Extract the (X, Y) coordinate from the center of the cell holding the provided text.  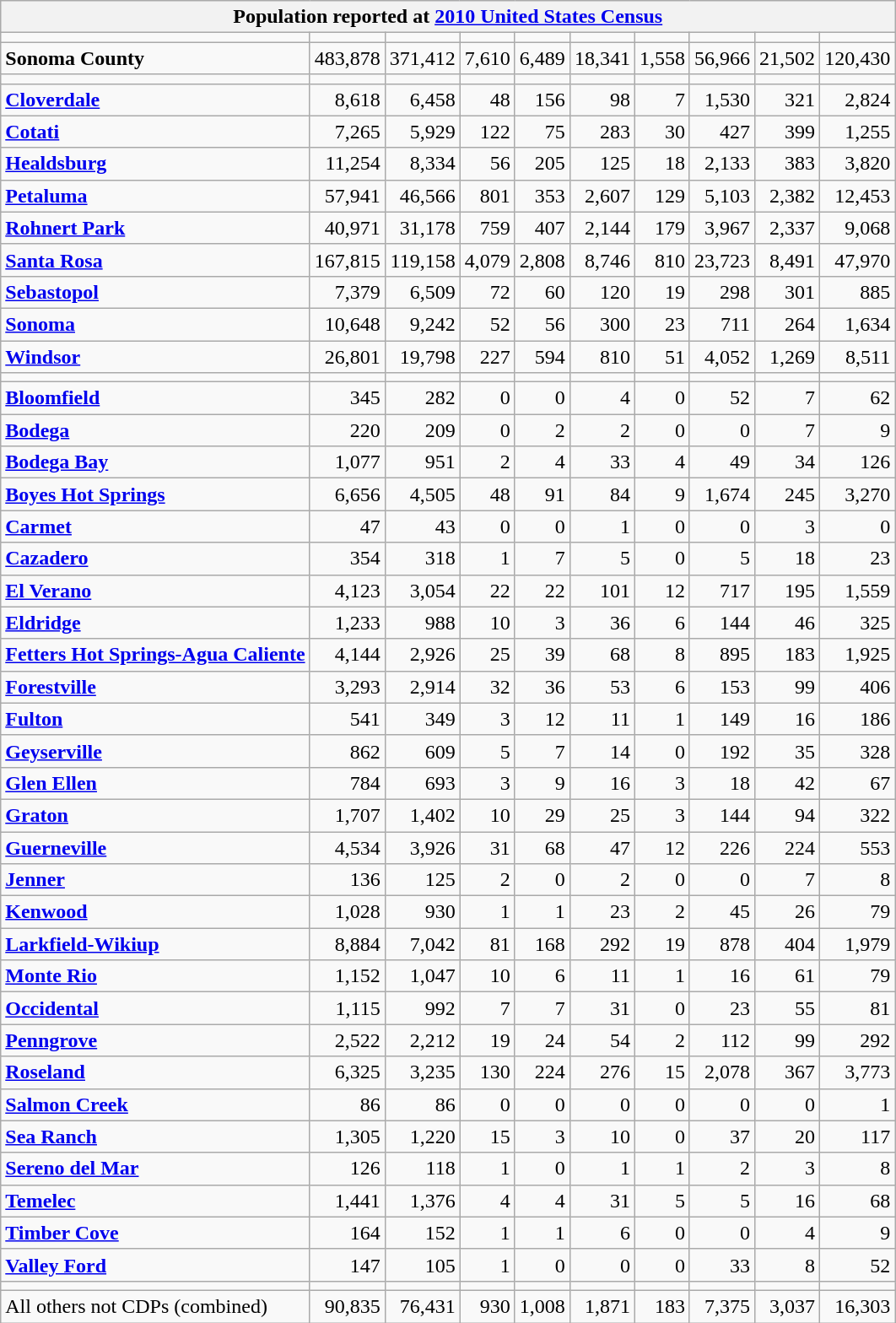
23,723 (722, 260)
2,607 (602, 196)
51 (661, 357)
427 (722, 132)
367 (788, 1072)
2,914 (422, 687)
Geyserville (155, 751)
Windsor (155, 357)
76,431 (422, 1306)
717 (722, 591)
12,453 (857, 196)
Penngrove (155, 1040)
3,820 (857, 164)
Boyes Hot Springs (155, 494)
129 (661, 196)
Cloverdale (155, 100)
1,115 (348, 1008)
153 (722, 687)
195 (788, 591)
Eldridge (155, 623)
301 (788, 292)
45 (722, 912)
62 (857, 398)
227 (488, 357)
91 (542, 494)
318 (422, 559)
39 (542, 655)
205 (542, 164)
6,509 (422, 292)
2,824 (857, 100)
Healdsburg (155, 164)
1,707 (348, 815)
6,656 (348, 494)
98 (602, 100)
353 (542, 196)
Bloomfield (155, 398)
53 (602, 687)
4,534 (348, 848)
1,008 (542, 1306)
1,559 (857, 591)
Cazadero (155, 559)
321 (788, 100)
693 (422, 783)
61 (788, 976)
399 (788, 132)
1,871 (602, 1306)
192 (722, 751)
72 (488, 292)
3,270 (857, 494)
282 (422, 398)
All others not CDPs (combined) (155, 1306)
7,265 (348, 132)
32 (488, 687)
186 (857, 719)
19,798 (422, 357)
8,491 (788, 260)
18,341 (602, 58)
118 (422, 1169)
5,103 (722, 196)
167,815 (348, 260)
122 (488, 132)
878 (722, 944)
2,078 (722, 1072)
7,379 (348, 292)
594 (542, 357)
406 (857, 687)
10,648 (348, 324)
Valley Ford (155, 1265)
136 (348, 880)
90,835 (348, 1306)
2,144 (602, 228)
34 (788, 462)
2,337 (788, 228)
Timber Cove (155, 1233)
5,929 (422, 132)
1,220 (422, 1137)
283 (602, 132)
164 (348, 1233)
1,077 (348, 462)
1,269 (788, 357)
Jenner (155, 880)
483,878 (348, 58)
37 (722, 1137)
47,970 (857, 260)
1,402 (422, 815)
29 (542, 815)
4,123 (348, 591)
179 (661, 228)
8,746 (602, 260)
168 (542, 944)
895 (722, 655)
609 (422, 751)
101 (602, 591)
46 (788, 623)
8,884 (348, 944)
24 (542, 1040)
Temelec (155, 1201)
26 (788, 912)
1,376 (422, 1201)
Salmon Creek (155, 1104)
3,054 (422, 591)
8,511 (857, 357)
328 (857, 751)
4,505 (422, 494)
6,325 (348, 1072)
Guerneville (155, 848)
3,293 (348, 687)
407 (542, 228)
1,979 (857, 944)
1,305 (348, 1137)
325 (857, 623)
276 (602, 1072)
67 (857, 783)
553 (857, 848)
35 (788, 751)
Bodega Bay (155, 462)
57,941 (348, 196)
349 (422, 719)
Sea Ranch (155, 1137)
130 (488, 1072)
988 (422, 623)
383 (788, 164)
119,158 (422, 260)
14 (602, 751)
209 (422, 430)
Fetters Hot Springs-Agua Caliente (155, 655)
1,530 (722, 100)
711 (722, 324)
Sonoma County (155, 58)
Rohnert Park (155, 228)
Population reported at 2010 United States Census (448, 17)
40,971 (348, 228)
354 (348, 559)
120,430 (857, 58)
862 (348, 751)
1,047 (422, 976)
117 (857, 1137)
9,242 (422, 324)
801 (488, 196)
Larkfield-Wikiup (155, 944)
26,801 (348, 357)
1,028 (348, 912)
4,052 (722, 357)
4,144 (348, 655)
3,967 (722, 228)
11,254 (348, 164)
Santa Rosa (155, 260)
1,152 (348, 976)
300 (602, 324)
Petaluma (155, 196)
30 (661, 132)
105 (422, 1265)
9,068 (857, 228)
8,334 (422, 164)
20 (788, 1137)
2,133 (722, 164)
7,375 (722, 1306)
Carmet (155, 526)
1,674 (722, 494)
541 (348, 719)
992 (422, 1008)
322 (857, 815)
298 (722, 292)
3,235 (422, 1072)
156 (542, 100)
3,037 (788, 1306)
220 (348, 430)
1,255 (857, 132)
16,303 (857, 1306)
6,489 (542, 58)
Fulton (155, 719)
94 (788, 815)
6,458 (422, 100)
55 (788, 1008)
1,925 (857, 655)
226 (722, 848)
2,382 (788, 196)
120 (602, 292)
42 (788, 783)
7,042 (422, 944)
Bodega (155, 430)
Roseland (155, 1072)
Cotati (155, 132)
759 (488, 228)
264 (788, 324)
1,233 (348, 623)
Occidental (155, 1008)
1,634 (857, 324)
75 (542, 132)
7,610 (488, 58)
Sebastopol (155, 292)
Kenwood (155, 912)
43 (422, 526)
152 (422, 1233)
147 (348, 1265)
Sereno del Mar (155, 1169)
Graton (155, 815)
El Verano (155, 591)
2,522 (348, 1040)
3,773 (857, 1072)
2,212 (422, 1040)
4,079 (488, 260)
3,926 (422, 848)
112 (722, 1040)
49 (722, 462)
404 (788, 944)
56,966 (722, 58)
21,502 (788, 58)
885 (857, 292)
784 (348, 783)
2,808 (542, 260)
951 (422, 462)
Monte Rio (155, 976)
Sonoma (155, 324)
345 (348, 398)
8,618 (348, 100)
60 (542, 292)
Glen Ellen (155, 783)
Forestville (155, 687)
1,558 (661, 58)
84 (602, 494)
46,566 (422, 196)
2,926 (422, 655)
371,412 (422, 58)
54 (602, 1040)
1,441 (348, 1201)
245 (788, 494)
31,178 (422, 228)
149 (722, 719)
